Find where the given text appears and provide that cell's center as [x, y] coordinate. 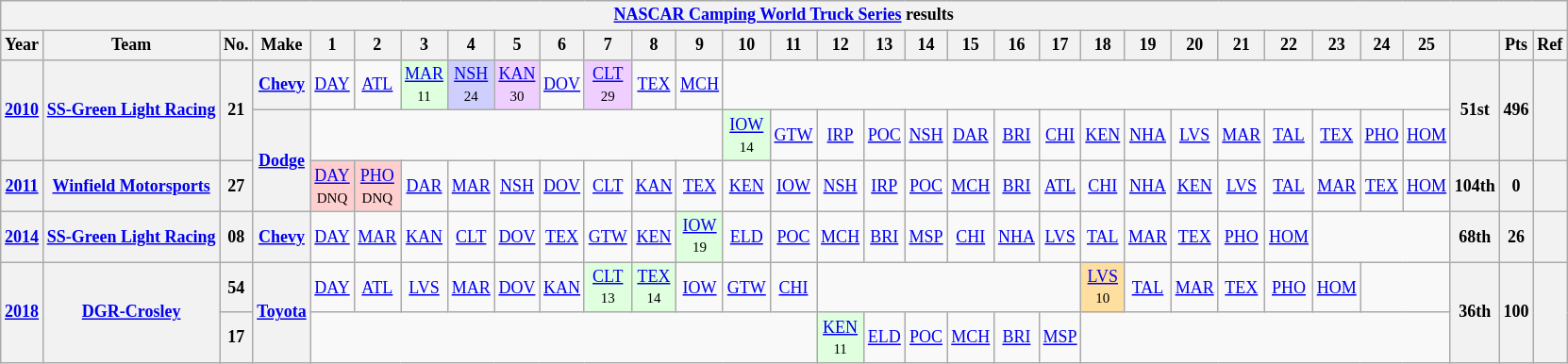
10 [746, 45]
12 [841, 45]
51st [1475, 109]
496 [1516, 109]
7 [608, 45]
Pts [1516, 45]
26 [1516, 237]
PHODNQ [377, 186]
14 [926, 45]
100 [1516, 313]
1 [332, 45]
8 [654, 45]
Year [23, 45]
IOW19 [700, 237]
25 [1426, 45]
Make [281, 45]
13 [884, 45]
27 [236, 186]
TEX14 [654, 288]
CLT13 [608, 288]
6 [562, 45]
2014 [23, 237]
Dodge [281, 160]
36th [1475, 313]
5 [517, 45]
2 [377, 45]
15 [971, 45]
2010 [23, 109]
19 [1148, 45]
Ref [1550, 45]
68th [1475, 237]
11 [793, 45]
24 [1381, 45]
0 [1516, 186]
CLT29 [608, 85]
18 [1103, 45]
08 [236, 237]
DGR-Crosley [130, 313]
Winfield Motorsports [130, 186]
No. [236, 45]
MAR11 [425, 85]
23 [1336, 45]
Toyota [281, 313]
54 [236, 288]
16 [1017, 45]
9 [700, 45]
Team [130, 45]
2018 [23, 313]
104th [1475, 186]
NASCAR Camping World Truck Series results [784, 15]
3 [425, 45]
DAYDNQ [332, 186]
LVS10 [1103, 288]
2011 [23, 186]
4 [471, 45]
20 [1194, 45]
KEN11 [841, 338]
IOW14 [746, 136]
KAN30 [517, 85]
22 [1289, 45]
NSH24 [471, 85]
